From the cell containing the given text, extract its center point as (X, Y) coordinate. 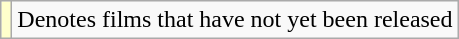
Denotes films that have not yet been released (235, 20)
